Extract the [X, Y] coordinate from the center of the cell holding the provided text.  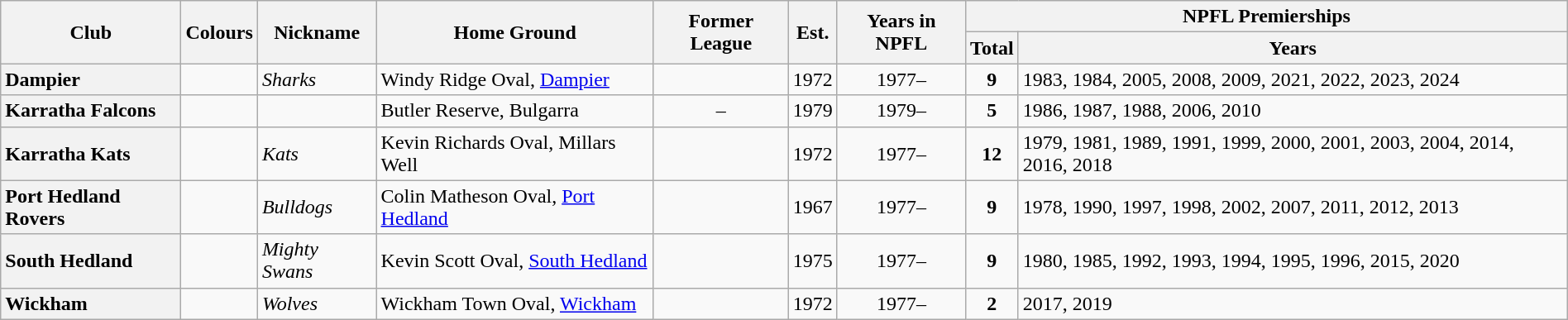
Est. [812, 32]
2 [992, 303]
Years [1293, 48]
5 [992, 111]
1980, 1985, 1992, 1993, 1994, 1995, 1996, 2015, 2020 [1293, 261]
Karratha Falcons [91, 111]
Kevin Scott Oval, South Hedland [514, 261]
Dampier [91, 79]
Colours [219, 32]
Wickham Town Oval, Wickham [514, 303]
1979, 1981, 1989, 1991, 1999, 2000, 2001, 2003, 2004, 2014, 2016, 2018 [1293, 154]
Karratha Kats [91, 154]
1967 [812, 207]
Port Hedland Rovers [91, 207]
2017, 2019 [1293, 303]
Butler Reserve, Bulgarra [514, 111]
1983, 1984, 2005, 2008, 2009, 2021, 2022, 2023, 2024 [1293, 79]
Bulldogs [317, 207]
– [721, 111]
Kats [317, 154]
Club [91, 32]
Home Ground [514, 32]
1975 [812, 261]
Mighty Swans [317, 261]
NPFL Premierships [1267, 17]
South Hedland [91, 261]
Windy Ridge Oval, Dampier [514, 79]
1986, 1987, 1988, 2006, 2010 [1293, 111]
Former League [721, 32]
1979 [812, 111]
Colin Matheson Oval, Port Hedland [514, 207]
1979– [901, 111]
Total [992, 48]
Wickham [91, 303]
Kevin Richards Oval, Millars Well [514, 154]
Years in NPFL [901, 32]
Wolves [317, 303]
Sharks [317, 79]
12 [992, 154]
Nickname [317, 32]
1978, 1990, 1997, 1998, 2002, 2007, 2011, 2012, 2013 [1293, 207]
